Pinpoint the cell where the given text exists, returning its [X, Y] midpoint coordinate. 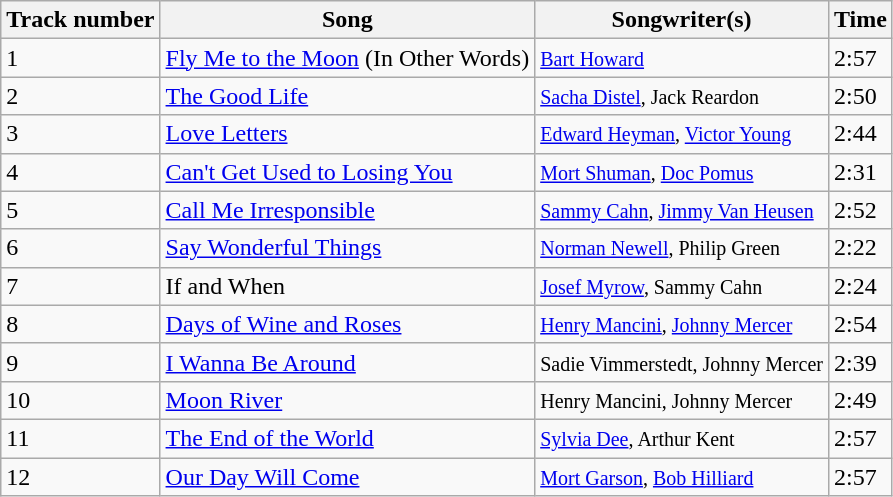
Say Wonderful Things [348, 248]
2:52 [860, 210]
Time [860, 20]
2:50 [860, 96]
Love Letters [348, 134]
4 [80, 172]
Songwriter(s) [682, 20]
Josef Myrow, Sammy Cahn [682, 286]
8 [80, 324]
Fly Me to the Moon (In Other Words) [348, 58]
7 [80, 286]
Our Day Will Come [348, 477]
Track number [80, 20]
If and When [348, 286]
Mort Garson, Bob Hilliard [682, 477]
5 [80, 210]
Mort Shuman, Doc Pomus [682, 172]
Sacha Distel, Jack Reardon [682, 96]
2:24 [860, 286]
Sadie Vimmerstedt, Johnny Mercer [682, 362]
Edward Heyman, Victor Young [682, 134]
Song [348, 20]
2:31 [860, 172]
Can't Get Used to Losing You [348, 172]
Days of Wine and Roses [348, 324]
1 [80, 58]
The End of the World [348, 438]
10 [80, 400]
2:54 [860, 324]
The Good Life [348, 96]
Sammy Cahn, Jimmy Van Heusen [682, 210]
Call Me Irresponsible [348, 210]
Bart Howard [682, 58]
Moon River [348, 400]
2:44 [860, 134]
2:22 [860, 248]
2 [80, 96]
Norman Newell, Philip Green [682, 248]
9 [80, 362]
2:49 [860, 400]
2:39 [860, 362]
6 [80, 248]
12 [80, 477]
3 [80, 134]
Sylvia Dee, Arthur Kent [682, 438]
I Wanna Be Around [348, 362]
11 [80, 438]
